Determine the (X, Y) coordinate at the center of the cell enclosing the given text.  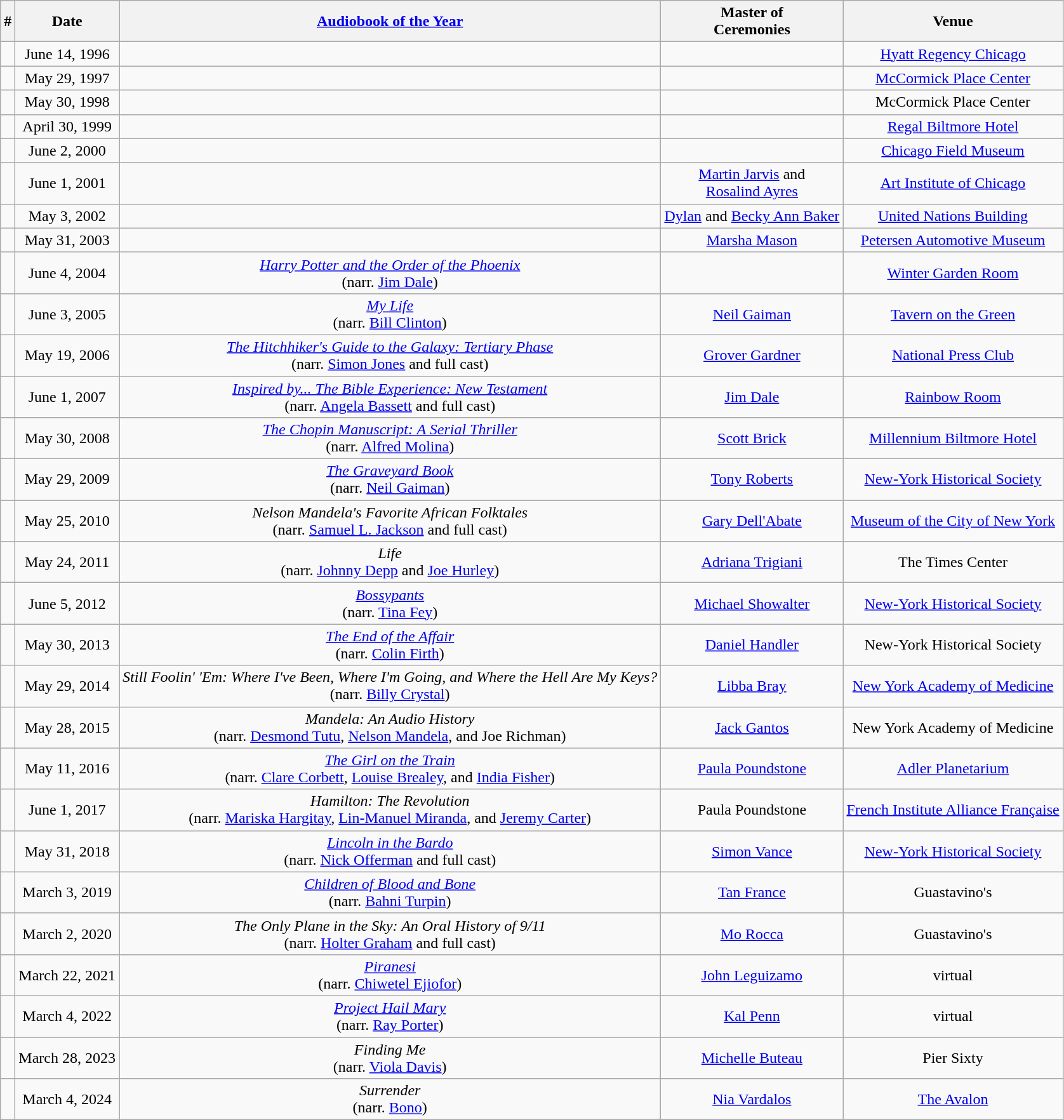
Finding Me(narr. Viola Davis) (390, 1058)
Nelson Mandela's Favorite African Folktales(narr. Samuel L. Jackson and full cast) (390, 521)
May 29, 2014 (67, 686)
June 1, 2001 (67, 183)
French Institute Alliance Française (953, 810)
June 1, 2007 (67, 396)
Gary Dell'Abate (752, 521)
June 1, 2017 (67, 810)
The Avalon (953, 1100)
May 31, 2018 (67, 851)
Martin Jarvis andRosalind Ayres (752, 183)
The Chopin Manuscript: A Serial Thriller(narr. Alfred Molina) (390, 438)
Adriana Trigiani (752, 563)
May 29, 2009 (67, 480)
March 2, 2020 (67, 933)
The Hitchhiker's Guide to the Galaxy: Tertiary Phase(narr. Simon Jones and full cast) (390, 356)
Winter Garden Room (953, 273)
Pier Sixty (953, 1058)
Hamilton: The Revolution(narr. Mariska Hargitay, Lin-Manuel Miranda, and Jeremy Carter) (390, 810)
Surrender(narr. Bono) (390, 1100)
The Only Plane in the Sky: An Oral History of 9/11(narr. Holter Graham and full cast) (390, 933)
May 31, 2003 (67, 240)
March 4, 2022 (67, 1016)
Rainbow Room (953, 396)
June 5, 2012 (67, 603)
Daniel Handler (752, 645)
May 3, 2002 (67, 216)
Neil Gaiman (752, 314)
May 30, 2013 (67, 645)
The Graveyard Book(narr. Neil Gaiman) (390, 480)
Life(narr. Johnny Depp and Joe Hurley) (390, 563)
Audiobook of the Year (390, 22)
March 22, 2021 (67, 975)
May 30, 1998 (67, 102)
Mo Rocca (752, 933)
Michael Showalter (752, 603)
Master ofCeremonies (752, 22)
Chicago Field Museum (953, 150)
My Life(narr. Bill Clinton) (390, 314)
Date (67, 22)
Michelle Buteau (752, 1058)
Museum of the City of New York (953, 521)
Mandela: An Audio History(narr. Desmond Tutu, Nelson Mandela, and Joe Richman) (390, 728)
May 11, 2016 (67, 768)
March 3, 2019 (67, 893)
National Press Club (953, 356)
May 30, 2008 (67, 438)
March 28, 2023 (67, 1058)
Adler Planetarium (953, 768)
United Nations Building (953, 216)
Venue (953, 22)
Scott Brick (752, 438)
Millennium Biltmore Hotel (953, 438)
Harry Potter and the Order of the Phoenix(narr. Jim Dale) (390, 273)
Libba Bray (752, 686)
April 30, 1999 (67, 126)
May 28, 2015 (67, 728)
June 14, 1996 (67, 54)
Jim Dale (752, 396)
Piranesi(narr. Chiwetel Ejiofor) (390, 975)
Children of Blood and Bone(narr. Bahni Turpin) (390, 893)
Tan France (752, 893)
Regal Biltmore Hotel (953, 126)
Lincoln in the Bardo(narr. Nick Offerman and full cast) (390, 851)
Petersen Automotive Museum (953, 240)
Tavern on the Green (953, 314)
March 4, 2024 (67, 1100)
Marsha Mason (752, 240)
Jack Gantos (752, 728)
The Times Center (953, 563)
May 29, 1997 (67, 78)
Bossypants(narr. Tina Fey) (390, 603)
Still Foolin' 'Em: Where I've Been, Where I'm Going, and Where the Hell Are My Keys?(narr. Billy Crystal) (390, 686)
The End of the Affair(narr. Colin Firth) (390, 645)
Grover Gardner (752, 356)
Simon Vance (752, 851)
# (8, 22)
May 25, 2010 (67, 521)
The Girl on the Train(narr. Clare Corbett, Louise Brealey, and India Fisher) (390, 768)
Tony Roberts (752, 480)
June 4, 2004 (67, 273)
May 19, 2006 (67, 356)
June 2, 2000 (67, 150)
Nia Vardalos (752, 1100)
Dylan and Becky Ann Baker (752, 216)
Project Hail Mary(narr. Ray Porter) (390, 1016)
Art Institute of Chicago (953, 183)
May 24, 2011 (67, 563)
Inspired by... The Bible Experience: New Testament(narr. Angela Bassett and full cast) (390, 396)
Hyatt Regency Chicago (953, 54)
Kal Penn (752, 1016)
June 3, 2005 (67, 314)
John Leguizamo (752, 975)
